Return (X, Y) of the center of cell containing provided text 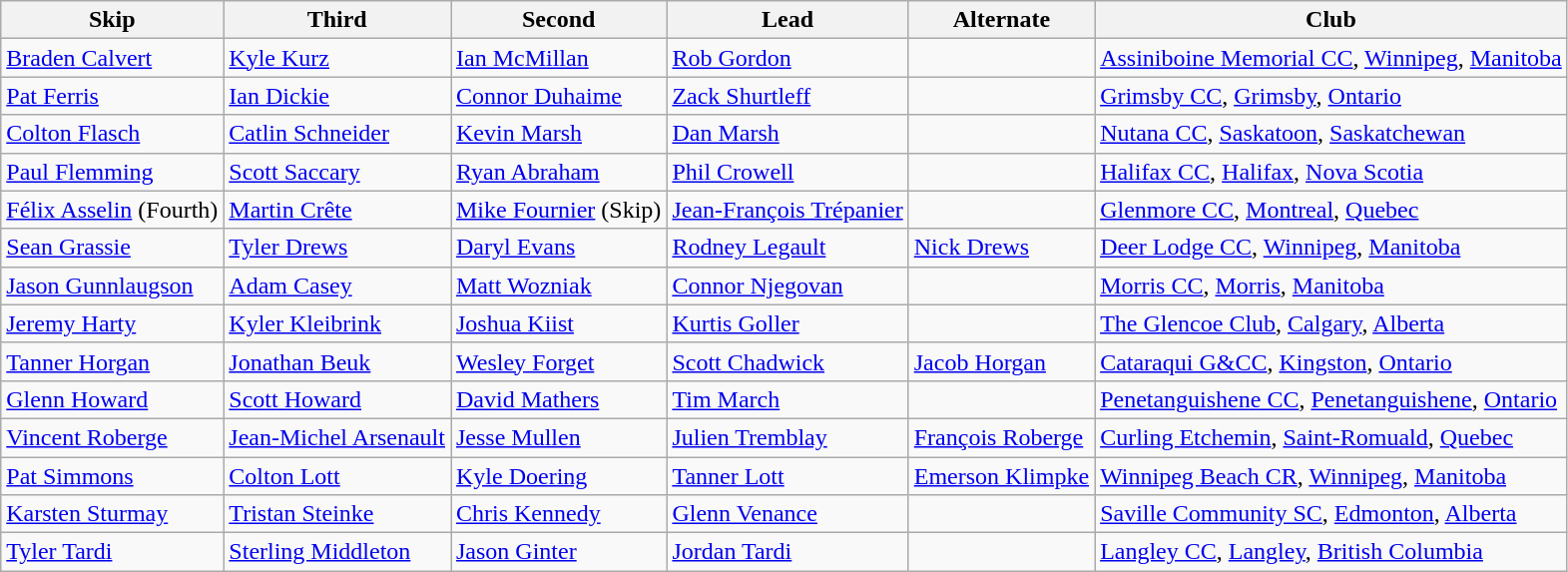
Phil Crowell (787, 172)
Dan Marsh (787, 134)
Tim March (787, 399)
Vincent Roberge (112, 437)
Rob Gordon (787, 58)
Third (337, 20)
Nick Drews (1001, 248)
Sean Grassie (112, 248)
Scott Saccary (337, 172)
Skip (112, 20)
Colton Flasch (112, 134)
Paul Flemming (112, 172)
Joshua Kiist (559, 323)
Kurtis Goller (787, 323)
Club (1331, 20)
Scott Chadwick (787, 361)
Jordan Tardi (787, 552)
Saville Community SC, Edmonton, Alberta (1331, 514)
Langley CC, Langley, British Columbia (1331, 552)
Grimsby CC, Grimsby, Ontario (1331, 96)
Glenmore CC, Montreal, Quebec (1331, 210)
Braden Calvert (112, 58)
Assiniboine Memorial CC, Winnipeg, Manitoba (1331, 58)
Kyle Kurz (337, 58)
Tristan Steinke (337, 514)
Ian McMillan (559, 58)
Lead (787, 20)
Julien Tremblay (787, 437)
Daryl Evans (559, 248)
Pat Simmons (112, 476)
Jesse Mullen (559, 437)
David Mathers (559, 399)
Wesley Forget (559, 361)
Matt Wozniak (559, 286)
Tanner Lott (787, 476)
Jonathan Beuk (337, 361)
Jason Ginter (559, 552)
Cataraqui G&CC, Kingston, Ontario (1331, 361)
Colton Lott (337, 476)
Martin Crête (337, 210)
Deer Lodge CC, Winnipeg, Manitoba (1331, 248)
François Roberge (1001, 437)
Adam Casey (337, 286)
Connor Duhaime (559, 96)
Morris CC, Morris, Manitoba (1331, 286)
Scott Howard (337, 399)
Emerson Klimpke (1001, 476)
Nutana CC, Saskatoon, Saskatchewan (1331, 134)
Jason Gunnlaugson (112, 286)
Kyle Doering (559, 476)
Glenn Venance (787, 514)
Penetanguishene CC, Penetanguishene, Ontario (1331, 399)
Jean-Michel Arsenault (337, 437)
Rodney Legault (787, 248)
Sterling Middleton (337, 552)
Kyler Kleibrink (337, 323)
Alternate (1001, 20)
Jacob Horgan (1001, 361)
Tyler Drews (337, 248)
Zack Shurtleff (787, 96)
Glenn Howard (112, 399)
Mike Fournier (Skip) (559, 210)
Kevin Marsh (559, 134)
Chris Kennedy (559, 514)
Jean-François Trépanier (787, 210)
Winnipeg Beach CR, Winnipeg, Manitoba (1331, 476)
Second (559, 20)
Catlin Schneider (337, 134)
Ian Dickie (337, 96)
Karsten Sturmay (112, 514)
Halifax CC, Halifax, Nova Scotia (1331, 172)
Pat Ferris (112, 96)
Curling Etchemin, Saint-Romuald, Quebec (1331, 437)
The Glencoe Club, Calgary, Alberta (1331, 323)
Félix Asselin (Fourth) (112, 210)
Ryan Abraham (559, 172)
Tyler Tardi (112, 552)
Connor Njegovan (787, 286)
Tanner Horgan (112, 361)
Jeremy Harty (112, 323)
